Provide the [x, y] coordinate of the cell's center where the given text is located.  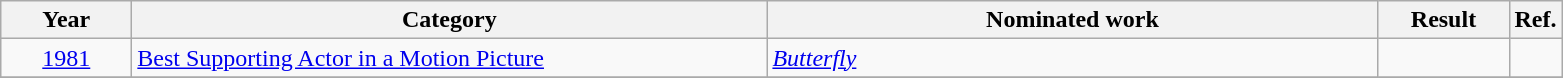
Year [66, 20]
Category [450, 20]
Butterfly [1072, 58]
Nominated work [1072, 20]
Best Supporting Actor in a Motion Picture [450, 58]
1981 [66, 58]
Ref. [1536, 20]
Result [1444, 20]
